Determine the (x, y) coordinate at the center of the cell enclosing the given text.  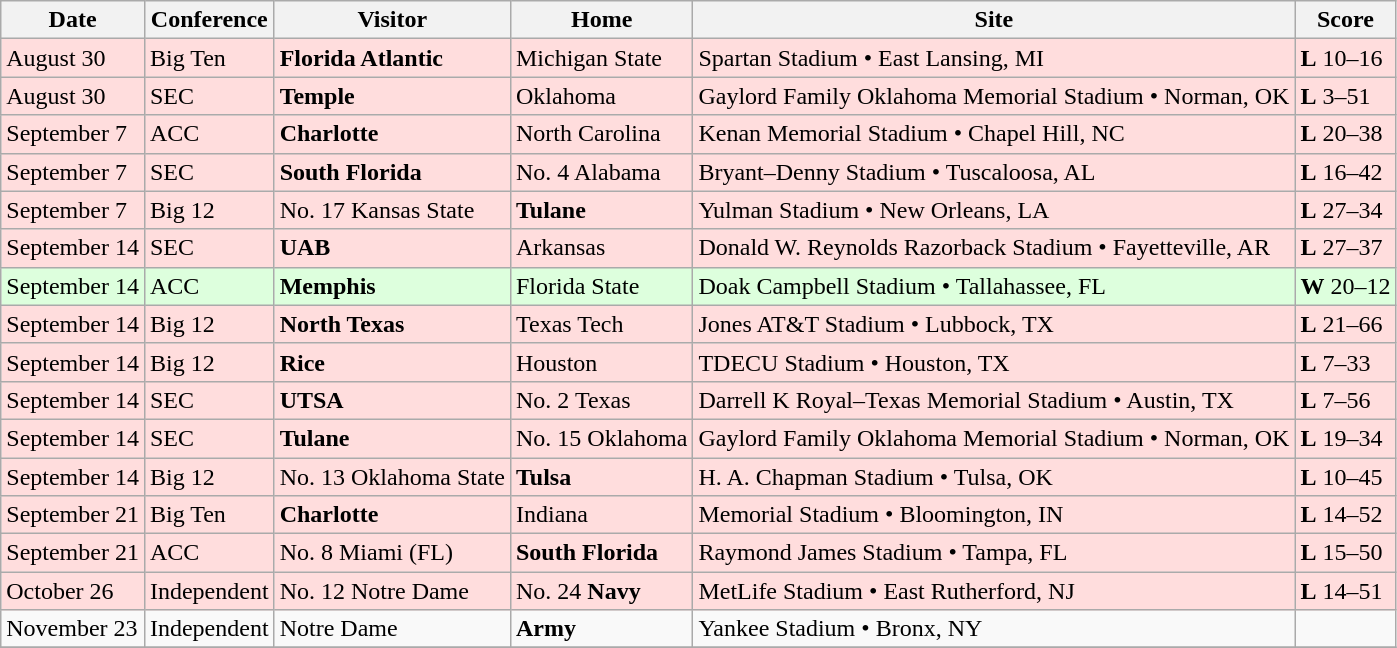
No. 13 Oklahoma State (392, 477)
No. 12 Notre Dame (392, 591)
October 26 (73, 591)
L 14–52 (1346, 515)
L 16–42 (1346, 172)
Florida Atlantic (392, 58)
Army (601, 629)
Memorial Stadium • Bloomington, IN (994, 515)
No. 24 Navy (601, 591)
Texas Tech (601, 324)
L 7–56 (1346, 400)
Raymond James Stadium • Tampa, FL (994, 553)
L 27–37 (1346, 248)
L 15–50 (1346, 553)
North Carolina (601, 134)
Yulman Stadium • New Orleans, LA (994, 210)
Tulsa (601, 477)
Notre Dame (392, 629)
No. 17 Kansas State (392, 210)
November 23 (73, 629)
Donald W. Reynolds Razorback Stadium • Fayetteville, AR (994, 248)
No. 8 Miami (FL) (392, 553)
Florida State (601, 286)
Rice (392, 362)
L 19–34 (1346, 438)
Michigan State (601, 58)
Bryant–Denny Stadium • Tuscaloosa, AL (994, 172)
Site (994, 20)
Home (601, 20)
L 3–51 (1346, 96)
L 7–33 (1346, 362)
Jones AT&T Stadium • Lubbock, TX (994, 324)
TDECU Stadium • Houston, TX (994, 362)
Memphis (392, 286)
H. A. Chapman Stadium • Tulsa, OK (994, 477)
Spartan Stadium • East Lansing, MI (994, 58)
Arkansas (601, 248)
L 10–45 (1346, 477)
Doak Campbell Stadium • Tallahassee, FL (994, 286)
No. 15 Oklahoma (601, 438)
No. 4 Alabama (601, 172)
Date (73, 20)
Visitor (392, 20)
Kenan Memorial Stadium • Chapel Hill, NC (994, 134)
MetLife Stadium • East Rutherford, NJ (994, 591)
Darrell K Royal–Texas Memorial Stadium • Austin, TX (994, 400)
North Texas (392, 324)
L 10–16 (1346, 58)
No. 2 Texas (601, 400)
Oklahoma (601, 96)
UAB (392, 248)
Yankee Stadium • Bronx, NY (994, 629)
L 20–38 (1346, 134)
Temple (392, 96)
L 14–51 (1346, 591)
UTSA (392, 400)
L 27–34 (1346, 210)
W 20–12 (1346, 286)
Indiana (601, 515)
L 21–66 (1346, 324)
Score (1346, 20)
Conference (209, 20)
Houston (601, 362)
